Return [X, Y] of the center of cell containing provided text 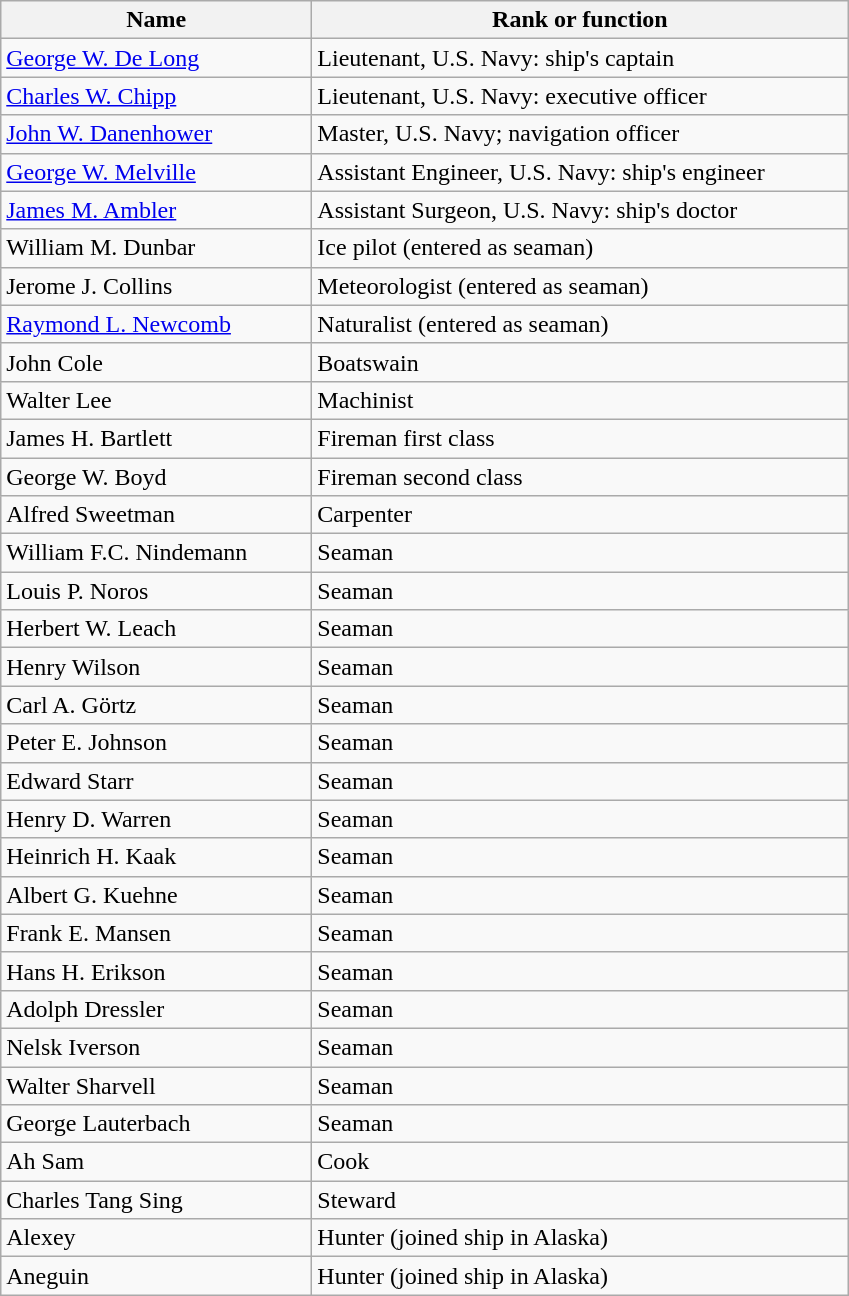
Steward [580, 1200]
Nelsk Iverson [156, 1047]
James H. Bartlett [156, 438]
Heinrich H. Kaak [156, 857]
George W. Boyd [156, 477]
Walter Sharvell [156, 1085]
Assistant Surgeon, U.S. Navy: ship's doctor [580, 210]
George W. Melville [156, 172]
William F.C. Nindemann [156, 553]
Assistant Engineer, U.S. Navy: ship's engineer [580, 172]
Name [156, 20]
Meteorologist (entered as seaman) [580, 286]
Naturalist (entered as seaman) [580, 324]
Ah Sam [156, 1162]
Albert G. Kuehne [156, 895]
Fireman second class [580, 477]
Master, U.S. Navy; navigation officer [580, 134]
Frank E. Mansen [156, 933]
John W. Danenhower [156, 134]
Adolph Dressler [156, 1009]
Raymond L. Newcomb [156, 324]
Peter E. Johnson [156, 743]
Henry D. Warren [156, 819]
Cook [580, 1162]
Charles Tang Sing [156, 1200]
Rank or function [580, 20]
Carpenter [580, 515]
Jerome J. Collins [156, 286]
James M. Ambler [156, 210]
George Lauterbach [156, 1124]
Boatswain [580, 362]
Ice pilot (entered as seaman) [580, 248]
Edward Starr [156, 781]
Walter Lee [156, 400]
Herbert W. Leach [156, 629]
Charles W. Chipp [156, 96]
William M. Dunbar [156, 248]
Alexey [156, 1238]
Machinist [580, 400]
Hans H. Erikson [156, 971]
Aneguin [156, 1276]
Fireman first class [580, 438]
George W. De Long [156, 58]
Carl A. Görtz [156, 705]
Louis P. Noros [156, 591]
Henry Wilson [156, 667]
Lieutenant, U.S. Navy: ship's captain [580, 58]
Lieutenant, U.S. Navy: executive officer [580, 96]
Alfred Sweetman [156, 515]
John Cole [156, 362]
